Capture the cell that displays the provided text and extract its (x, y) central coordinate. 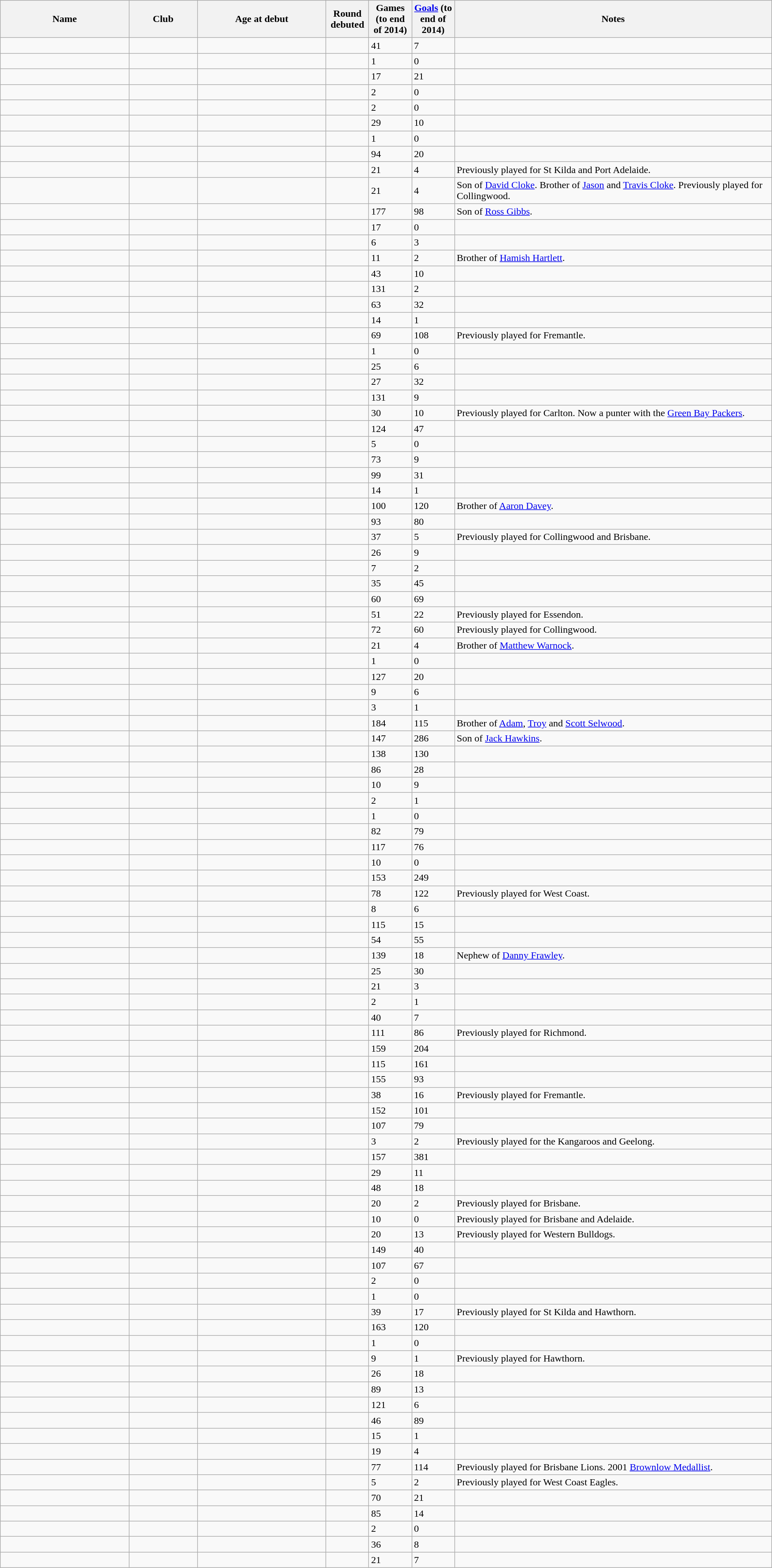
121 (390, 1405)
Previously played for St Kilda and Hawthorn. (613, 1312)
82 (390, 831)
249 (433, 878)
Previously played for the Kangaroos and Geelong. (613, 1141)
85 (390, 1513)
63 (390, 305)
Son of Ross Gibbs. (613, 211)
155 (390, 1079)
54 (390, 940)
Age at debut (262, 19)
111 (390, 1033)
153 (390, 878)
Brother of Hamish Hartlett. (613, 258)
38 (390, 1095)
78 (390, 893)
127 (390, 676)
55 (433, 940)
101 (433, 1110)
Previously played for Brisbane Lions. 2001 Brownlow Medallist. (613, 1467)
47 (433, 428)
Son of David Cloke. Brother of Jason and Travis Cloke. Previously played for Collingwood. (613, 191)
Games (to end of 2014) (390, 19)
28 (433, 770)
149 (390, 1250)
100 (390, 506)
77 (390, 1467)
Previously played for West Coast Eagles. (613, 1482)
157 (390, 1157)
Name (65, 19)
Previously played for Brisbane and Adelaide. (613, 1219)
139 (390, 955)
Notes (613, 19)
161 (433, 1064)
Brother of Matthew Warnock. (613, 645)
94 (390, 154)
Brother of Aaron Davey. (613, 506)
Previously played for Collingwood and Brisbane. (613, 537)
99 (390, 475)
159 (390, 1048)
51 (390, 614)
138 (390, 754)
43 (390, 274)
46 (390, 1420)
147 (390, 739)
286 (433, 739)
35 (390, 583)
73 (390, 459)
Previously played for Carlton. Now a punter with the Green Bay Packers. (613, 413)
Previously played for Hawthorn. (613, 1358)
Previously played for West Coast. (613, 893)
45 (433, 583)
Son of Jack Hawkins. (613, 739)
184 (390, 723)
80 (433, 522)
117 (390, 847)
177 (390, 211)
130 (433, 754)
163 (390, 1327)
Previously played for St Kilda and Port Adelaide. (613, 169)
19 (390, 1451)
Previously played for Collingwood. (613, 630)
Previously played for Brisbane. (613, 1203)
27 (390, 382)
39 (390, 1312)
Nephew of Danny Frawley. (613, 955)
152 (390, 1110)
22 (433, 614)
70 (390, 1498)
124 (390, 428)
Previously played for Richmond. (613, 1033)
37 (390, 537)
381 (433, 1157)
72 (390, 630)
108 (433, 336)
122 (433, 893)
16 (433, 1095)
31 (433, 475)
Previously played for Western Bulldogs. (613, 1235)
Club (163, 19)
Round debuted (348, 19)
48 (390, 1188)
98 (433, 211)
Brother of Adam, Troy and Scott Selwood. (613, 723)
36 (390, 1544)
67 (433, 1265)
114 (433, 1467)
Previously played for Essendon. (613, 614)
41 (390, 46)
Goals (to end of 2014) (433, 19)
204 (433, 1048)
76 (433, 847)
